From the cell containing the given text, extract its center point as [X, Y] coordinate. 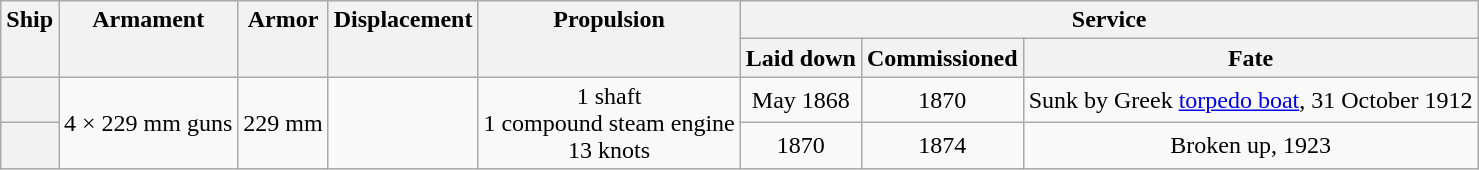
Armor [283, 39]
May 1868 [800, 100]
1 shaft1 compound steam engine13 knots [609, 123]
Commissioned [942, 58]
Sunk by Greek torpedo boat, 31 October 1912 [1250, 100]
Fate [1250, 58]
4 × 229 mm guns [148, 123]
Ship [30, 39]
1874 [942, 146]
Armament [148, 39]
Displacement [403, 39]
Broken up, 1923 [1250, 146]
Laid down [800, 58]
Propulsion [609, 39]
229 mm [283, 123]
Service [1109, 20]
